Search for the cell housing the specified text and yield its (X, Y) center coordinate. 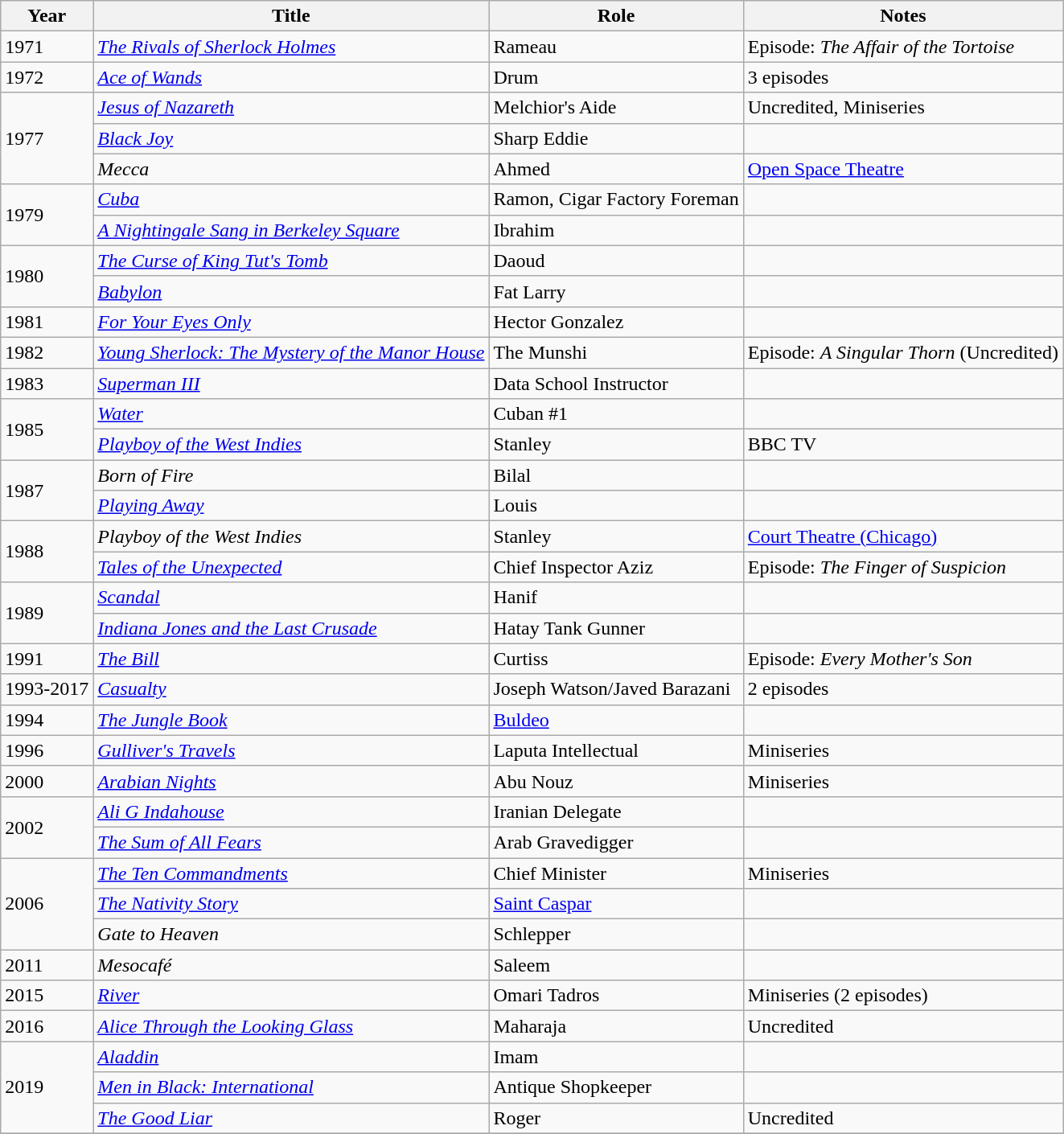
Episode: Every Mother's Son (902, 659)
Aladdin (291, 1057)
The Rivals of Sherlock Holmes (291, 47)
Ibrahim (616, 230)
1994 (47, 720)
For Your Eyes Only (291, 322)
Role (616, 16)
Court Theatre (Chicago) (902, 536)
3 episodes (902, 77)
1971 (47, 47)
Rameau (616, 47)
2019 (47, 1087)
Bilal (616, 475)
Chief Minister (616, 873)
Episode: The Finger of Suspicion (902, 567)
Omari Tadros (616, 996)
Gate to Heaven (291, 935)
Year (47, 16)
Men in Black: International (291, 1087)
River (291, 996)
The Jungle Book (291, 720)
Scandal (291, 598)
2002 (47, 827)
Arab Gravedigger (616, 842)
Arabian Nights (291, 781)
2000 (47, 781)
Saint Caspar (616, 904)
1980 (47, 276)
1993-2017 (47, 689)
The Munshi (616, 352)
Drum (616, 77)
A Nightingale Sang in Berkeley Square (291, 230)
Babylon (291, 291)
Episode: The Affair of the Tortoise (902, 47)
Sharp Eddie (616, 138)
1989 (47, 613)
Open Space Theatre (902, 169)
Iranian Delegate (616, 811)
Mesocafé (291, 965)
Cuba (291, 199)
Roger (616, 1118)
Water (291, 414)
Schlepper (616, 935)
2015 (47, 996)
Laputa Intellectual (616, 750)
Episode: A Singular Thorn (Uncredited) (902, 352)
Casualty (291, 689)
1972 (47, 77)
2011 (47, 965)
1979 (47, 215)
Ace of Wands (291, 77)
Abu Nouz (616, 781)
Antique Shopkeeper (616, 1087)
Curtiss (616, 659)
Chief Inspector Aziz (616, 567)
1977 (47, 138)
Hatay Tank Gunner (616, 628)
Daoud (616, 261)
Joseph Watson/Javed Barazani (616, 689)
Saleem (616, 965)
Tales of the Unexpected (291, 567)
Black Joy (291, 138)
1985 (47, 429)
The Nativity Story (291, 904)
1983 (47, 384)
1996 (47, 750)
Maharaja (616, 1026)
2006 (47, 903)
The Curse of King Tut's Tomb (291, 261)
1981 (47, 322)
Buldeo (616, 720)
Ramon, Cigar Factory Foreman (616, 199)
Hanif (616, 598)
Hector Gonzalez (616, 322)
Alice Through the Looking Glass (291, 1026)
Gulliver's Travels (291, 750)
The Sum of All Fears (291, 842)
1991 (47, 659)
1987 (47, 491)
Mecca (291, 169)
Young Sherlock: The Mystery of the Manor House (291, 352)
The Good Liar (291, 1118)
Indiana Jones and the Last Crusade (291, 628)
Ahmed (616, 169)
Louis (616, 506)
The Bill (291, 659)
Superman III (291, 384)
Cuban #1 (616, 414)
Uncredited, Miniseries (902, 108)
The Ten Commandments (291, 873)
Ali G Indahouse (291, 811)
Born of Fire (291, 475)
2016 (47, 1026)
Miniseries (2 episodes) (902, 996)
Notes (902, 16)
Data School Instructor (616, 384)
Jesus of Nazareth (291, 108)
Fat Larry (616, 291)
2 episodes (902, 689)
1982 (47, 352)
1988 (47, 552)
BBC TV (902, 445)
Melchior's Aide (616, 108)
Playing Away (291, 506)
Title (291, 16)
Imam (616, 1057)
